Provide the [x, y] coordinate of the cell's center where the given text is located.  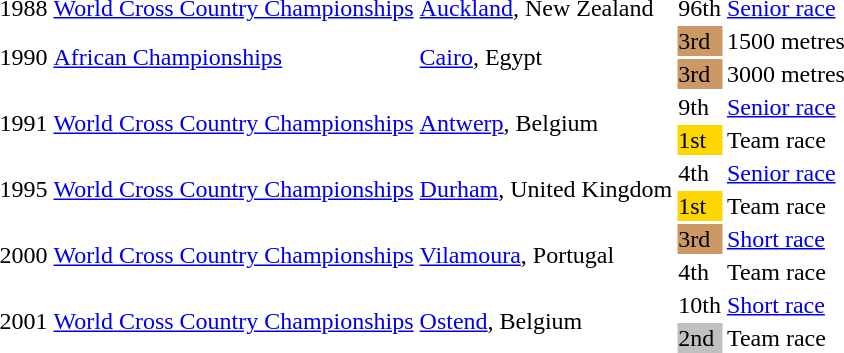
Antwerp, Belgium [546, 124]
Vilamoura, Portugal [546, 256]
African Championships [234, 58]
2nd [700, 338]
9th [700, 107]
10th [700, 305]
Durham, United Kingdom [546, 190]
Ostend, Belgium [546, 322]
Cairo, Egypt [546, 58]
